Scan for the cell matching the given text and deliver its (x, y) coordinate at center. 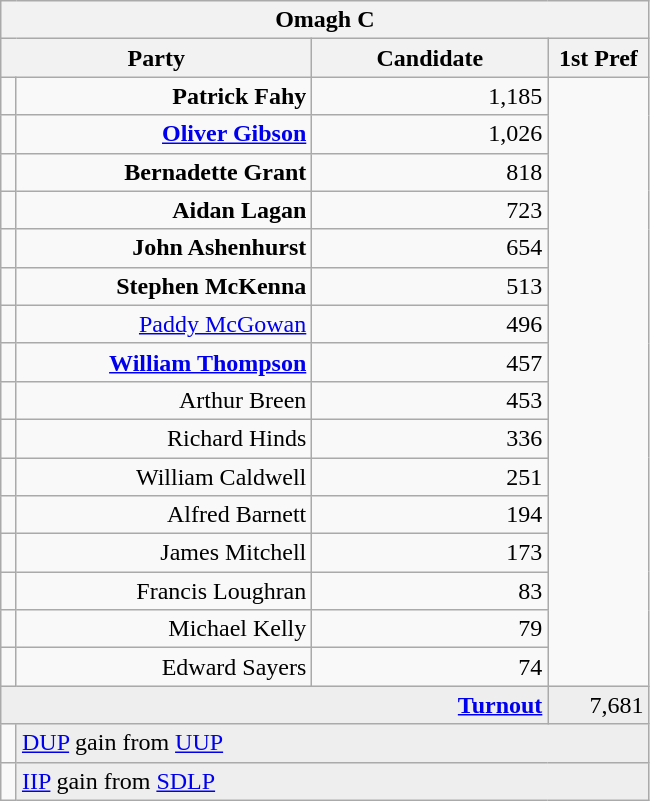
William Thompson (164, 362)
Aidan Lagan (164, 210)
173 (430, 553)
496 (430, 324)
1,026 (430, 134)
513 (430, 286)
Michael Kelly (164, 629)
1,185 (430, 96)
Candidate (430, 58)
723 (430, 210)
654 (430, 248)
Richard Hinds (164, 438)
7,681 (598, 705)
Oliver Gibson (164, 134)
William Caldwell (164, 477)
453 (430, 400)
IIP gain from SDLP (332, 781)
1st Pref (598, 58)
818 (430, 172)
336 (430, 438)
Omagh C (325, 20)
Alfred Barnett (164, 515)
John Ashenhurst (164, 248)
Arthur Breen (164, 400)
DUP gain from UUP (332, 743)
Patrick Fahy (164, 96)
74 (430, 667)
457 (430, 362)
Party (156, 58)
251 (430, 477)
Stephen McKenna (164, 286)
James Mitchell (164, 553)
79 (430, 629)
83 (430, 591)
Edward Sayers (164, 667)
Bernadette Grant (164, 172)
Paddy McGowan (164, 324)
194 (430, 515)
Francis Loughran (164, 591)
Turnout (274, 705)
